From the cell containing the given text, extract its center point as (X, Y) coordinate. 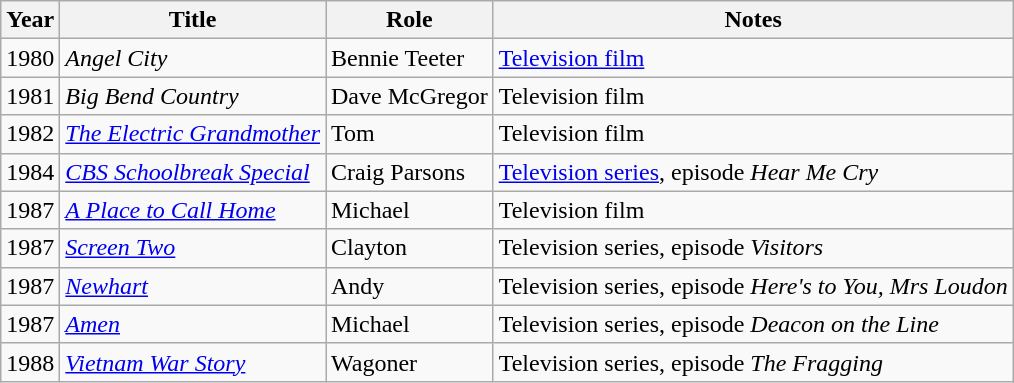
Bennie Teeter (410, 58)
Role (410, 20)
1984 (30, 172)
1980 (30, 58)
Vietnam War Story (193, 362)
Big Bend Country (193, 96)
Television series, episode Here's to You, Mrs Loudon (753, 286)
Television series, episode Visitors (753, 248)
Amen (193, 324)
Newhart (193, 286)
Screen Two (193, 248)
A Place to Call Home (193, 210)
Title (193, 20)
1988 (30, 362)
CBS Schoolbreak Special (193, 172)
Television series, episode Hear Me Cry (753, 172)
Angel City (193, 58)
The Electric Grandmother (193, 134)
Clayton (410, 248)
Craig Parsons (410, 172)
Year (30, 20)
Television series, episode Deacon on the Line (753, 324)
Andy (410, 286)
Tom (410, 134)
Wagoner (410, 362)
Notes (753, 20)
1981 (30, 96)
Dave McGregor (410, 96)
1982 (30, 134)
Television series, episode The Fragging (753, 362)
